Detect which cell encompasses the target text, then output its [x, y] center coordinate. 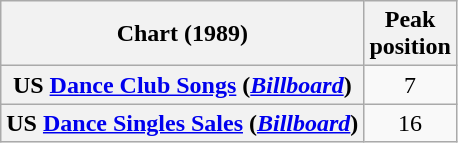
7 [410, 85]
16 [410, 123]
US Dance Singles Sales (Billboard) [182, 123]
Peakposition [410, 34]
Chart (1989) [182, 34]
US Dance Club Songs (Billboard) [182, 85]
